Locate the cell with the specified text and output its [x, y] center coordinate. 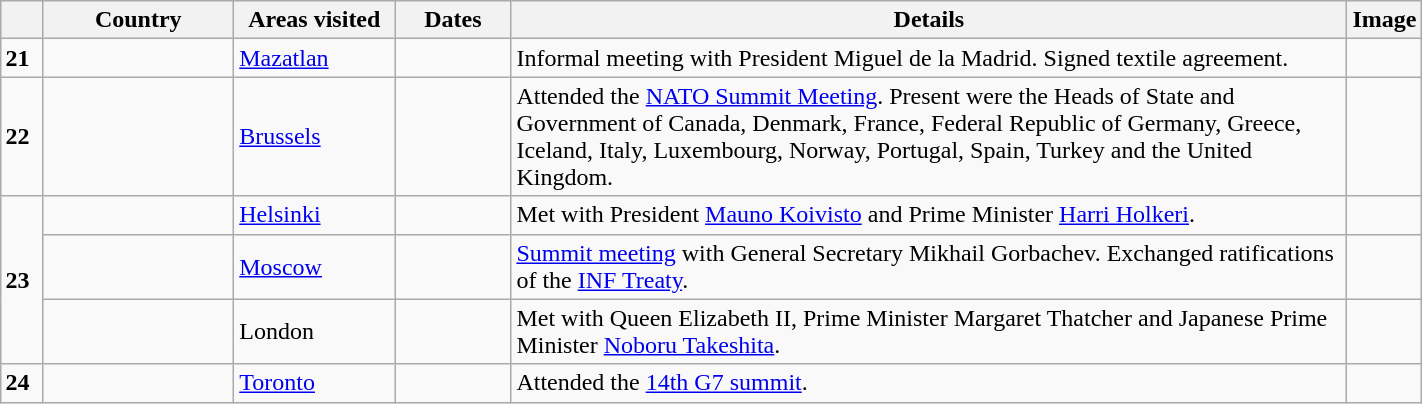
Brussels [314, 136]
Country [138, 20]
Met with President Mauno Koivisto and Prime Minister Harri Holkeri. [929, 215]
Helsinki [314, 215]
Areas visited [314, 20]
24 [22, 383]
Summit meeting with General Secretary Mikhail Gorbachev. Exchanged ratifications of the INF Treaty. [929, 266]
Details [929, 20]
Toronto [314, 383]
London [314, 332]
Image [1384, 20]
Attended the 14th G7 summit. [929, 383]
Informal meeting with President Miguel de la Madrid. Signed textile agreement. [929, 58]
23 [22, 280]
Mazatlan [314, 58]
Moscow [314, 266]
21 [22, 58]
Met with Queen Elizabeth II, Prime Minister Margaret Thatcher and Japanese Prime Minister Noboru Takeshita. [929, 332]
Dates [453, 20]
22 [22, 136]
